Return the [x, y] coordinate for the center point of the cell that contains the specified text.  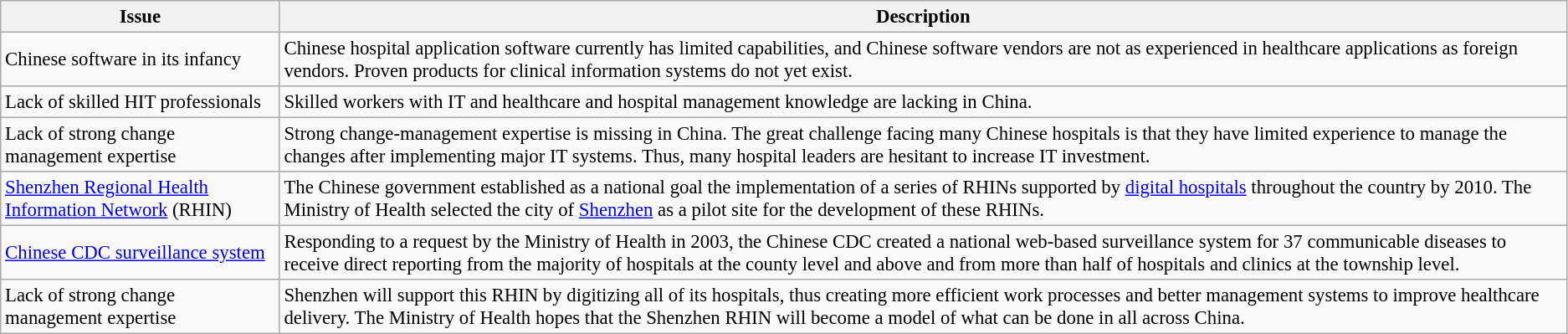
Issue [141, 17]
Chinese software in its infancy [141, 60]
Chinese CDC surveillance system [141, 253]
Shenzhen Regional Health Information Network (RHIN) [141, 199]
Skilled workers with IT and healthcare and hospital management knowledge are lacking in China. [923, 102]
Lack of skilled HIT professionals [141, 102]
Description [923, 17]
